Search for the cell housing the specified text and yield its (X, Y) center coordinate. 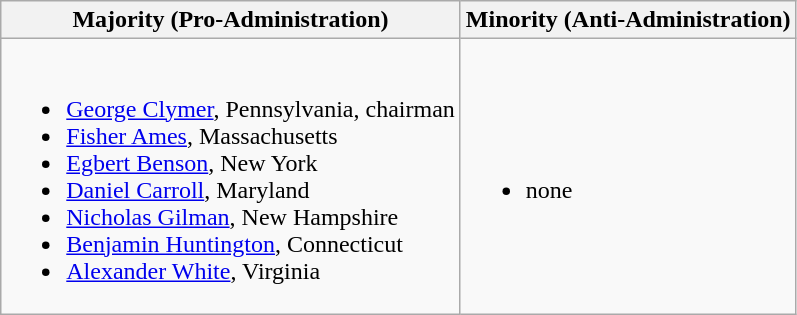
none (628, 176)
Minority (Anti-Administration) (628, 20)
Majority (Pro-Administration) (231, 20)
